Determine the [x, y] coordinate at the center of the cell enclosing the given text.  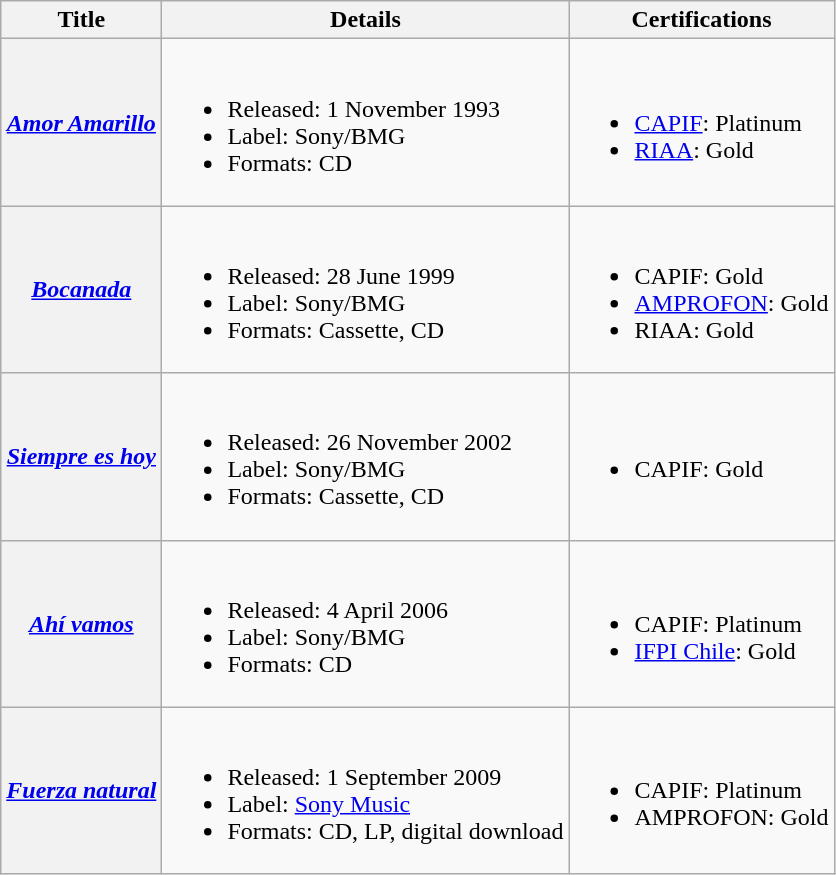
Details [366, 20]
CAPIF: PlatinumAMPROFON: Gold [702, 790]
Amor Amarillo [82, 122]
Released: 4 April 2006Label: Sony/BMGFormats: CD [366, 624]
CAPIF: GoldAMPROFON: GoldRIAA: Gold [702, 290]
Title [82, 20]
Fuerza natural [82, 790]
Bocanada [82, 290]
CAPIF: PlatinumRIAA: Gold [702, 122]
Released: 1 November 1993Label: Sony/BMGFormats: CD [366, 122]
Siempre es hoy [82, 456]
CAPIF: PlatinumIFPI Chile: Gold [702, 624]
Released: 1 September 2009Label: Sony MusicFormats: CD, LP, digital download [366, 790]
Certifications [702, 20]
Released: 26 November 2002Label: Sony/BMGFormats: Cassette, CD [366, 456]
Released: 28 June 1999Label: Sony/BMGFormats: Cassette, CD [366, 290]
Ahí vamos [82, 624]
CAPIF: Gold [702, 456]
